Output the (X, Y) coordinate of the center of the cell containing the given text.  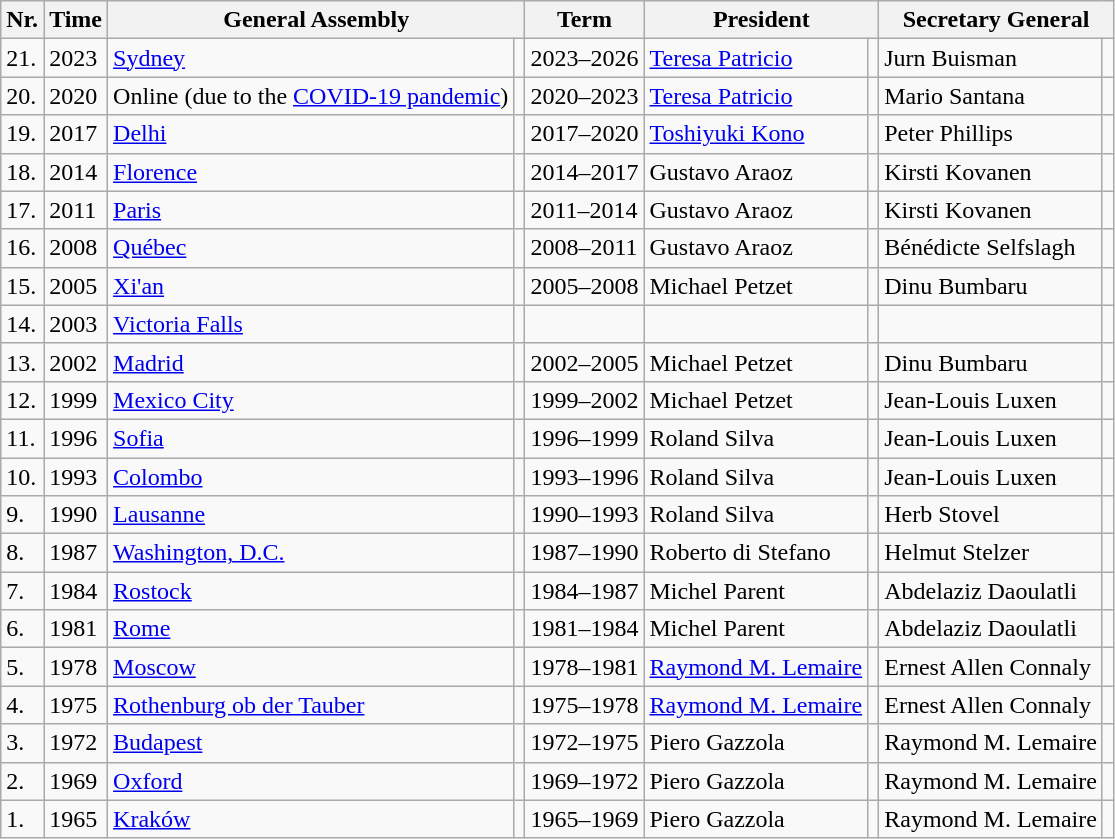
18. (22, 172)
2008–2011 (584, 248)
1999–2002 (584, 400)
5. (22, 667)
1969 (76, 781)
1. (22, 819)
12. (22, 400)
Online (due to the COVID-19 pandemic) (311, 96)
1993–1996 (584, 477)
2005–2008 (584, 286)
Xi'an (311, 286)
Term (584, 20)
Rome (311, 629)
Peter Phillips (991, 134)
Washington, D.C. (311, 553)
20. (22, 96)
1975–1978 (584, 705)
21. (22, 58)
1978 (76, 667)
1990 (76, 515)
1975 (76, 705)
1987 (76, 553)
Mario Santana (991, 96)
2020–2023 (584, 96)
2014 (76, 172)
3. (22, 743)
15. (22, 286)
2003 (76, 324)
1972 (76, 743)
Kraków (311, 819)
1984–1987 (584, 591)
2005 (76, 286)
1996–1999 (584, 438)
Budapest (311, 743)
Oxford (311, 781)
9. (22, 515)
17. (22, 210)
8. (22, 553)
1965 (76, 819)
Colombo (311, 477)
Victoria Falls (311, 324)
4. (22, 705)
11. (22, 438)
1965–1969 (584, 819)
Time (76, 20)
10. (22, 477)
President (762, 20)
1978–1981 (584, 667)
1990–1993 (584, 515)
Florence (311, 172)
Bénédicte Selfslagh (991, 248)
Madrid (311, 362)
Secretary General (996, 20)
Toshiyuki Kono (756, 134)
1999 (76, 400)
1984 (76, 591)
2017–2020 (584, 134)
1993 (76, 477)
Jurn Buisman (991, 58)
Helmut Stelzer (991, 553)
Lausanne (311, 515)
1969–1972 (584, 781)
13. (22, 362)
Sofia (311, 438)
2014–2017 (584, 172)
Mexico City (311, 400)
2002–2005 (584, 362)
1981–1984 (584, 629)
Delhi (311, 134)
Paris (311, 210)
2011 (76, 210)
2011–2014 (584, 210)
2020 (76, 96)
Rothenburg ob der Tauber (311, 705)
16. (22, 248)
Rostock (311, 591)
Roberto di Stefano (756, 553)
Nr. (22, 20)
19. (22, 134)
2023 (76, 58)
1972–1975 (584, 743)
Sydney (311, 58)
6. (22, 629)
1996 (76, 438)
Moscow (311, 667)
General Assembly (316, 20)
2002 (76, 362)
2017 (76, 134)
7. (22, 591)
2008 (76, 248)
2. (22, 781)
1981 (76, 629)
1987–1990 (584, 553)
2023–2026 (584, 58)
14. (22, 324)
Herb Stovel (991, 515)
Québec (311, 248)
